Provide the [x, y] coordinate of the cell's center where the given text is located.  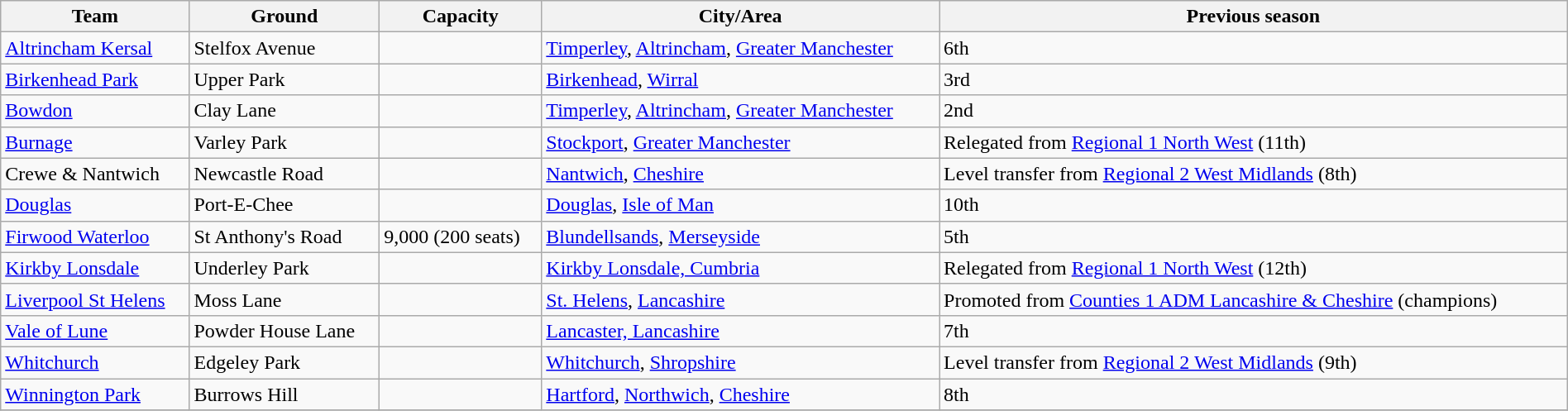
Bowdon [95, 111]
Stockport, Greater Manchester [741, 142]
Kirkby Lonsdale [95, 268]
Burrows Hill [284, 394]
Underley Park [284, 268]
Firwood Waterloo [95, 237]
Hartford, Northwich, Cheshire [741, 394]
Previous season [1254, 17]
Promoted from Counties 1 ADM Lancashire & Cheshire (champions) [1254, 299]
Blundellsands, Merseyside [741, 237]
Douglas, Isle of Man [741, 205]
Liverpool St Helens [95, 299]
Moss Lane [284, 299]
Relegated from Regional 1 North West (11th) [1254, 142]
Vale of Lune [95, 331]
City/Area [741, 17]
Kirkby Lonsdale, Cumbria [741, 268]
7th [1254, 331]
Port-E-Chee [284, 205]
Birkenhead Park [95, 79]
Varley Park [284, 142]
Powder House Lane [284, 331]
St Anthony's Road [284, 237]
Winnington Park [95, 394]
Level transfer from Regional 2 West Midlands (9th) [1254, 362]
Whitchurch, Shropshire [741, 362]
Whitchurch [95, 362]
10th [1254, 205]
Douglas [95, 205]
Birkenhead, Wirral [741, 79]
Clay Lane [284, 111]
9,000 (200 seats) [461, 237]
Lancaster, Lancashire [741, 331]
Crewe & Nantwich [95, 174]
2nd [1254, 111]
Altrincham Kersal [95, 48]
Newcastle Road [284, 174]
5th [1254, 237]
Upper Park [284, 79]
Nantwich, Cheshire [741, 174]
Team [95, 17]
Level transfer from Regional 2 West Midlands (8th) [1254, 174]
3rd [1254, 79]
St. Helens, Lancashire [741, 299]
6th [1254, 48]
8th [1254, 394]
Capacity [461, 17]
Relegated from Regional 1 North West (12th) [1254, 268]
Stelfox Avenue [284, 48]
Burnage [95, 142]
Edgeley Park [284, 362]
Ground [284, 17]
